For the text-containing cell, return its midpoint in (x, y) coordinate format. 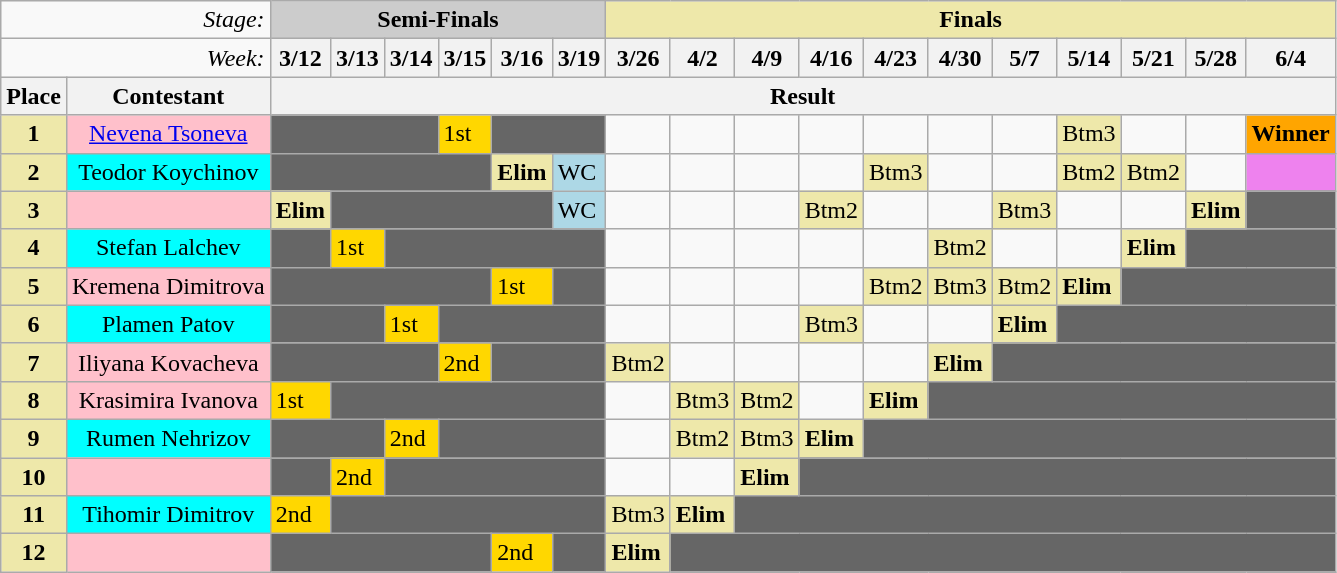
Tihomir Dimitrov (168, 515)
3/26 (638, 58)
3/13 (358, 58)
8 (34, 400)
3/16 (522, 58)
Week: (136, 58)
3 (34, 210)
4/2 (702, 58)
Krasimira Ivanova (168, 400)
2 (34, 172)
1 (34, 134)
7 (34, 362)
5 (34, 286)
12 (34, 553)
6/4 (1290, 58)
4/23 (896, 58)
Result (802, 96)
Contestant (168, 96)
10 (34, 477)
5/14 (1089, 58)
4/16 (831, 58)
9 (34, 438)
Winner (1290, 134)
Semi-Finals (438, 20)
Plamen Patov (168, 324)
5/21 (1153, 58)
3/19 (579, 58)
3/12 (300, 58)
Rumen Nehrizov (168, 438)
3/14 (411, 58)
4/9 (767, 58)
Kremena Dimitrova (168, 286)
Place (34, 96)
Stefan Lalchev (168, 248)
4/30 (960, 58)
5/28 (1216, 58)
Stage: (136, 20)
3/15 (465, 58)
Iliyana Kovacheva (168, 362)
Teodor Koychinov (168, 172)
5/7 (1024, 58)
Finals (970, 20)
4 (34, 248)
11 (34, 515)
6 (34, 324)
Nevena Tsoneva (168, 134)
